Extract the [x, y] coordinate from the center of the cell holding the provided text.  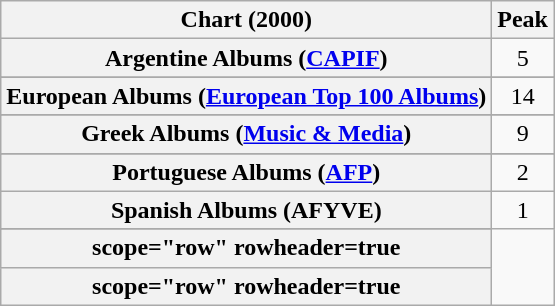
Peak [523, 20]
Spanish Albums (AFYVE) [246, 210]
Chart (2000) [246, 20]
14 [523, 96]
Portuguese Albums (AFP) [246, 172]
2 [523, 172]
Argentine Albums (CAPIF) [246, 58]
9 [523, 134]
Greek Albums (Music & Media) [246, 134]
European Albums (European Top 100 Albums) [246, 96]
1 [523, 210]
5 [523, 58]
